Search for the cell housing the specified text and yield its (x, y) center coordinate. 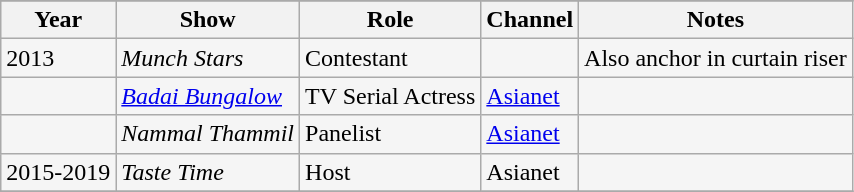
Role (390, 20)
Badai Bungalow (208, 96)
2015-2019 (58, 172)
Year (58, 20)
Nammal Thammil (208, 134)
Channel (530, 20)
Panelist (390, 134)
Munch Stars (208, 58)
Contestant (390, 58)
Also anchor in curtain riser (716, 58)
Show (208, 20)
Taste Time (208, 172)
Notes (716, 20)
Host (390, 172)
TV Serial Actress (390, 96)
2013 (58, 58)
